Identify which cell holds the provided text, then report its (x, y) central coordinate. 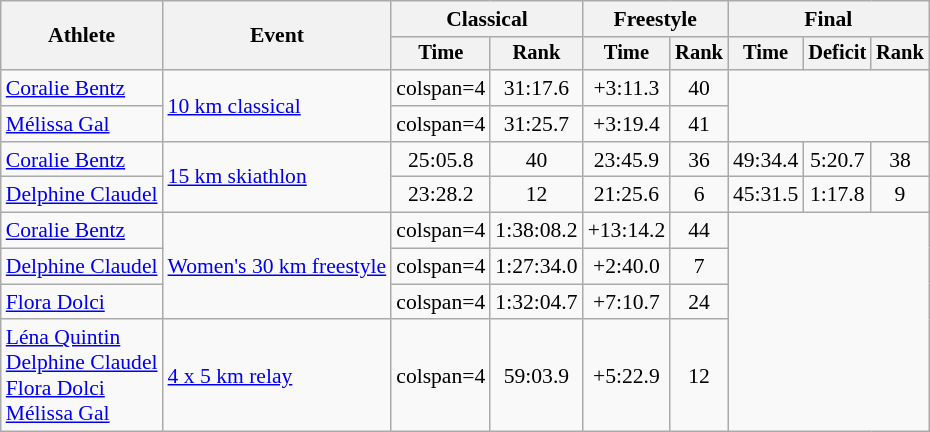
+3:11.3 (627, 88)
45:31.5 (766, 195)
7 (699, 267)
5:20.7 (837, 160)
24 (699, 302)
44 (699, 231)
59:03.9 (536, 376)
Final (828, 19)
49:34.4 (766, 160)
+7:10.7 (627, 302)
Women's 30 km freestyle (278, 266)
23:45.9 (627, 160)
1:17.8 (837, 195)
Freestyle (656, 19)
9 (900, 195)
31:25.7 (536, 124)
+13:14.2 (627, 231)
+3:19.4 (627, 124)
Flora Dolci (82, 302)
Event (278, 36)
38 (900, 160)
Classical (486, 19)
21:25.6 (627, 195)
1:38:08.2 (536, 231)
1:32:04.7 (536, 302)
10 km classical (278, 106)
Léna QuintinDelphine ClaudelFlora DolciMélissa Gal (82, 376)
+5:22.9 (627, 376)
1:27:34.0 (536, 267)
23:28.2 (440, 195)
41 (699, 124)
Deficit (837, 54)
31:17.6 (536, 88)
6 (699, 195)
15 km skiathlon (278, 178)
+2:40.0 (627, 267)
Athlete (82, 36)
36 (699, 160)
Mélissa Gal (82, 124)
25:05.8 (440, 160)
4 x 5 km relay (278, 376)
